Provide the [x, y] coordinate of the cell's center where the given text is located.  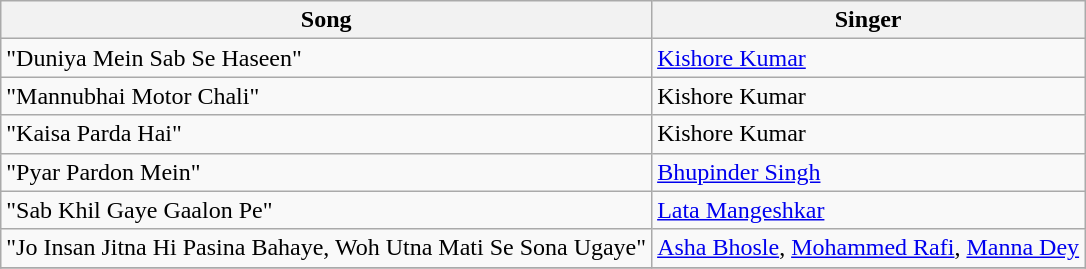
"Duniya Mein Sab Se Haseen" [326, 58]
"Kaisa Parda Hai" [326, 134]
"Mannubhai Motor Chali" [326, 96]
Bhupinder Singh [868, 172]
Singer [868, 20]
Song [326, 20]
"Sab Khil Gaye Gaalon Pe" [326, 210]
Lata Mangeshkar [868, 210]
"Pyar Pardon Mein" [326, 172]
Asha Bhosle, Mohammed Rafi, Manna Dey [868, 248]
"Jo Insan Jitna Hi Pasina Bahaye, Woh Utna Mati Se Sona Ugaye" [326, 248]
